Scan for the cell matching the given text and deliver its [x, y] coordinate at center. 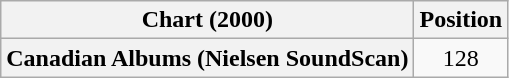
Chart (2000) [208, 20]
Position [461, 20]
128 [461, 58]
Canadian Albums (Nielsen SoundScan) [208, 58]
